Search for the cell housing the specified text and yield its (X, Y) center coordinate. 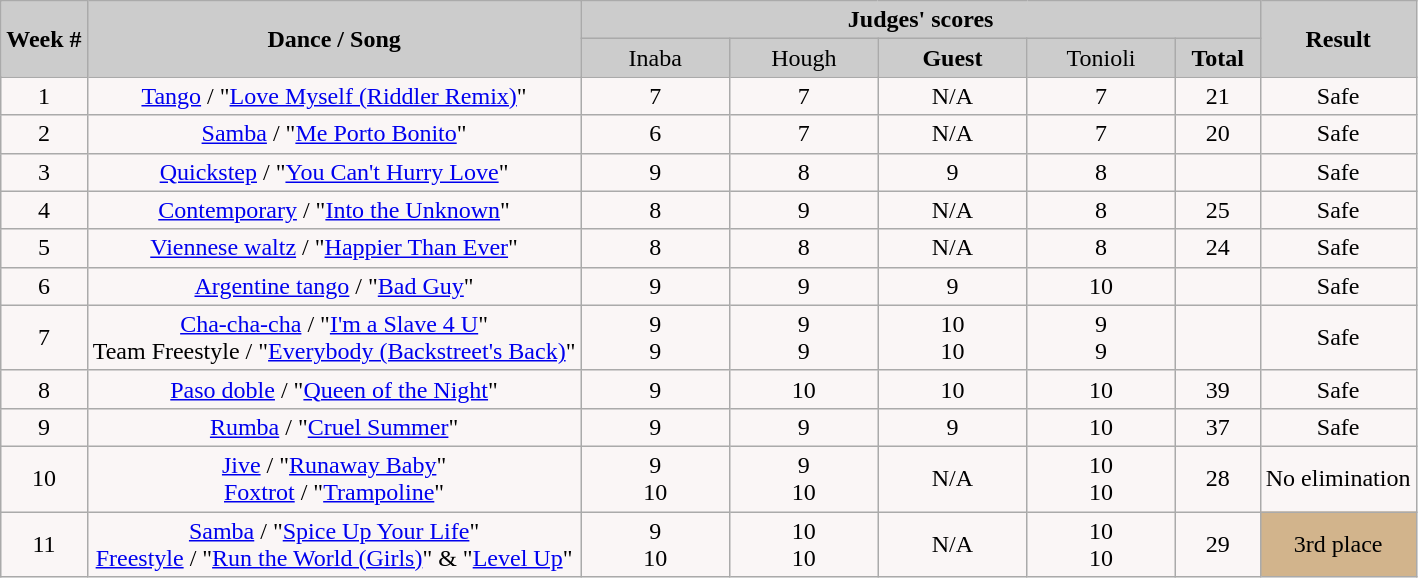
39 (1218, 389)
20 (1218, 134)
5 (44, 248)
Total (1218, 58)
29 (1218, 544)
Jive / "Runaway Baby"Foxtrot / "Trampoline" (334, 478)
Samba / "Me Porto Bonito" (334, 134)
Samba / "Spice Up Your Life"Freestyle / "Run the World (Girls)" & "Level Up" (334, 544)
Quickstep / "You Can't Hurry Love" (334, 172)
Inaba (656, 58)
Judges' scores (920, 20)
3 (44, 172)
Contemporary / "Into the Unknown" (334, 210)
Week # (44, 39)
Hough (804, 58)
Argentine tango / "Bad Guy" (334, 286)
2 (44, 134)
4 (44, 210)
Result (1338, 39)
25 (1218, 210)
1 (44, 96)
No elimination (1338, 478)
21 (1218, 96)
3rd place (1338, 544)
11 (44, 544)
Tango / "Love Myself (Riddler Remix)" (334, 96)
Viennese waltz / "Happier Than Ever" (334, 248)
37 (1218, 427)
Guest (952, 58)
Cha-cha-cha / "I'm a Slave 4 U"Team Freestyle / "Everybody (Backstreet's Back)" (334, 338)
24 (1218, 248)
Paso doble / "Queen of the Night" (334, 389)
28 (1218, 478)
Rumba / "Cruel Summer" (334, 427)
Dance / Song (334, 39)
Tonioli (1102, 58)
